Determine the (X, Y) coordinate at the center of the cell enclosing the given text.  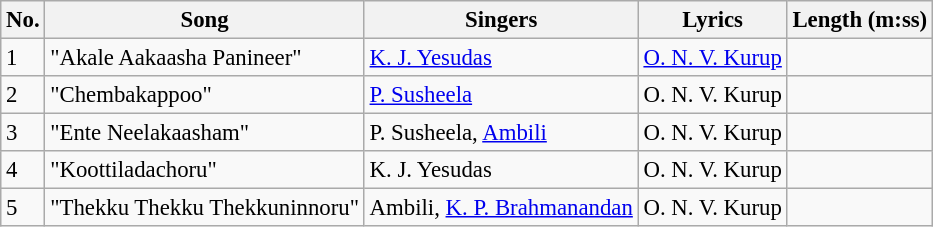
"Chembakappoo" (204, 95)
1 (23, 58)
4 (23, 170)
Ambili, K. P. Brahmanandan (501, 208)
5 (23, 208)
"Akale Aakaasha Panineer" (204, 58)
"Koottiladachoru" (204, 170)
Length (m:ss) (860, 20)
P. Susheela, Ambili (501, 133)
2 (23, 95)
Singers (501, 20)
Lyrics (712, 20)
"Ente Neelakaasham" (204, 133)
3 (23, 133)
No. (23, 20)
"Thekku Thekku Thekkuninnoru" (204, 208)
Song (204, 20)
P. Susheela (501, 95)
